Scan for the cell matching the given text and deliver its [x, y] coordinate at center. 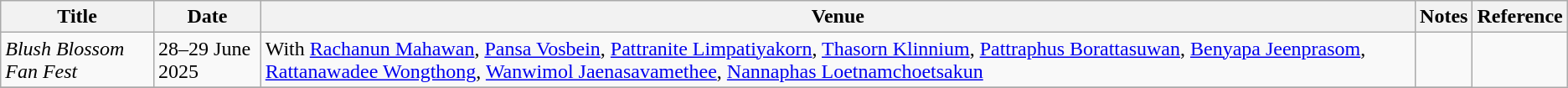
Blush Blossom Fan Fest [77, 60]
Date [208, 17]
Reference [1519, 17]
28–29 June 2025 [208, 60]
Venue [838, 17]
Title [77, 17]
Notes [1444, 17]
